Return (x, y) of the center of cell containing provided text 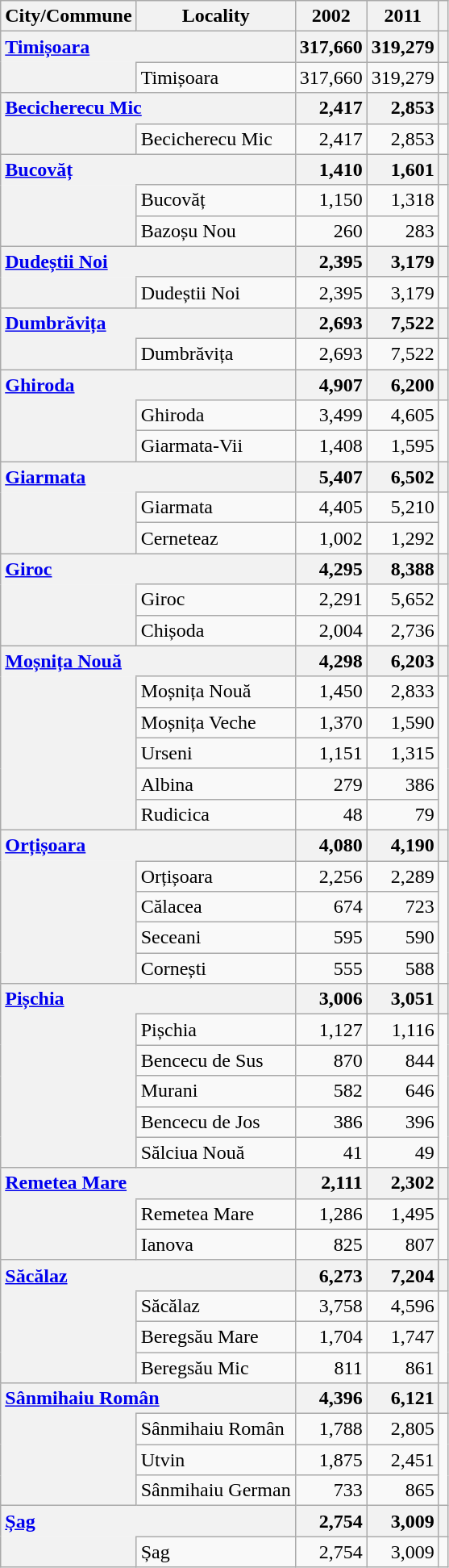
4,190 (403, 845)
2011 (403, 16)
2,111 (331, 1183)
Beregsău Mare (216, 1336)
588 (403, 968)
865 (403, 1491)
Rudicica (216, 814)
590 (403, 938)
1,292 (403, 538)
4,298 (331, 661)
Călacea (216, 907)
1,601 (403, 169)
1,590 (403, 722)
1,495 (403, 1214)
Sălciua Nouă (216, 1152)
Cornești (216, 968)
48 (331, 814)
1,408 (331, 446)
5,407 (331, 477)
723 (403, 907)
396 (403, 1122)
4,605 (403, 416)
1,704 (331, 1336)
1,127 (331, 1030)
1,788 (331, 1429)
4,596 (403, 1306)
Chișoda (216, 630)
Utvin (216, 1460)
1,150 (331, 200)
811 (331, 1368)
Locality (216, 16)
870 (331, 1060)
2,289 (403, 876)
1,875 (331, 1460)
1,450 (331, 692)
7,204 (403, 1275)
844 (403, 1060)
1,002 (331, 538)
1,116 (403, 1030)
Murani (216, 1091)
Bencecu de Jos (216, 1122)
595 (331, 938)
2,004 (331, 630)
3,051 (403, 999)
4,295 (331, 569)
807 (403, 1244)
1,747 (403, 1336)
Urseni (216, 753)
Moșnița Veche (216, 722)
6,203 (403, 661)
1,315 (403, 753)
1,410 (331, 169)
1,286 (331, 1214)
5,210 (403, 508)
674 (331, 907)
2,805 (403, 1429)
Cerneteaz (216, 538)
646 (403, 1091)
Giarmata-Vii (216, 446)
1,370 (331, 722)
733 (331, 1491)
4,080 (331, 845)
861 (403, 1368)
582 (331, 1091)
6,121 (403, 1399)
Seceani (216, 938)
555 (331, 968)
3,758 (331, 1306)
2,302 (403, 1183)
2,833 (403, 692)
Sânmihaiu German (216, 1491)
2,451 (403, 1460)
1,595 (403, 446)
2,291 (331, 600)
283 (403, 231)
4,907 (331, 385)
City/Commune (69, 16)
1,318 (403, 200)
6,273 (331, 1275)
Ianova (216, 1244)
3,499 (331, 416)
1,151 (331, 753)
Beregsău Mic (216, 1368)
Bazoșu Nou (216, 231)
3,006 (331, 999)
8,388 (403, 569)
2002 (331, 16)
825 (331, 1244)
2,256 (331, 876)
260 (331, 231)
4,405 (331, 508)
Albina (216, 784)
2,736 (403, 630)
6,200 (403, 385)
49 (403, 1152)
279 (331, 784)
79 (403, 814)
Bencecu de Sus (216, 1060)
6,502 (403, 477)
4,396 (331, 1399)
41 (331, 1152)
5,652 (403, 600)
